Find where the given text appears and provide that cell's center as (x, y) coordinate. 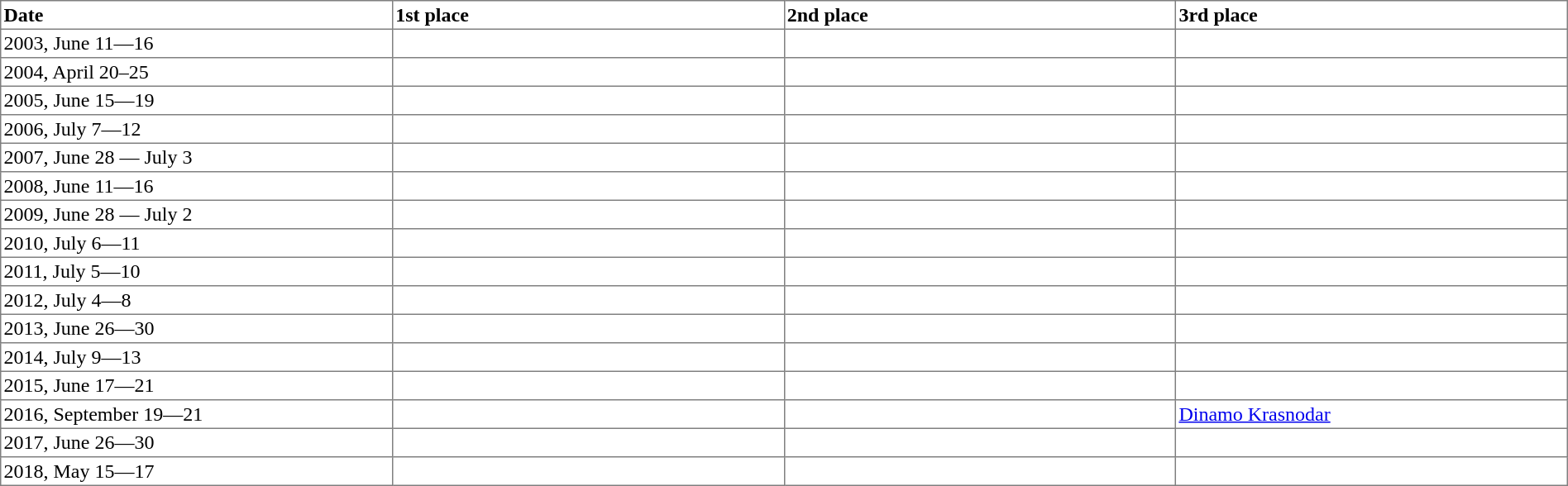
2017, June 26—30 (197, 442)
2013, June 26—30 (197, 328)
2008, June 11—16 (197, 186)
2004, April 20–25 (197, 72)
2012, July 4—8 (197, 300)
2006, July 7—12 (197, 129)
2016, September 19—21 (197, 414)
2011, July 5—10 (197, 271)
2005, June 15—19 (197, 100)
2015, June 17—21 (197, 385)
2009, June 28 — July 2 (197, 214)
Date (197, 15)
Dinamo Krasnodar (1372, 414)
2018, May 15—17 (197, 471)
2014, July 9—13 (197, 357)
3rd place (1372, 15)
2010, July 6—11 (197, 243)
2003, June 11—16 (197, 43)
1st place (588, 15)
2007, June 28 — July 3 (197, 157)
2nd place (980, 15)
